From the cell containing the given text, extract its center point as (X, Y) coordinate. 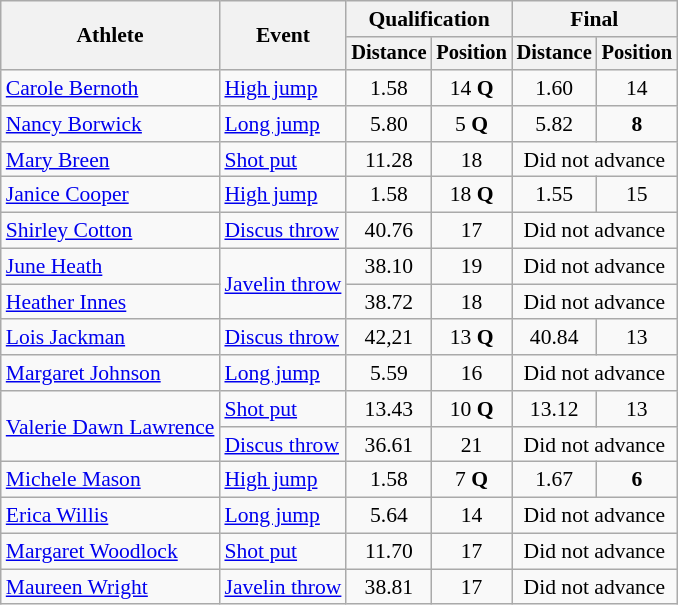
Nancy Borwick (110, 124)
5.59 (388, 373)
38.10 (388, 267)
Maureen Wright (110, 587)
14 Q (471, 88)
7 Q (471, 480)
38.81 (388, 587)
5.82 (554, 124)
42,21 (388, 338)
Margaret Johnson (110, 373)
19 (471, 267)
Margaret Woodlock (110, 552)
Final (594, 19)
40.76 (388, 231)
15 (637, 195)
40.84 (554, 338)
18 Q (471, 195)
Event (282, 36)
11.70 (388, 552)
8 (637, 124)
1.60 (554, 88)
Shirley Cotton (110, 231)
Heather Innes (110, 302)
Valerie Dawn Lawrence (110, 426)
16 (471, 373)
21 (471, 445)
36.61 (388, 445)
Athlete (110, 36)
10 Q (471, 409)
5.80 (388, 124)
Mary Breen (110, 160)
13 Q (471, 338)
1.67 (554, 480)
Lois Jackman (110, 338)
1.55 (554, 195)
Erica Willis (110, 516)
Michele Mason (110, 480)
6 (637, 480)
Carole Bernoth (110, 88)
Janice Cooper (110, 195)
June Heath (110, 267)
5.64 (388, 516)
5 Q (471, 124)
13.12 (554, 409)
13.43 (388, 409)
38.72 (388, 302)
11.28 (388, 160)
Qualification (428, 19)
